Capture the cell that displays the provided text and extract its [x, y] central coordinate. 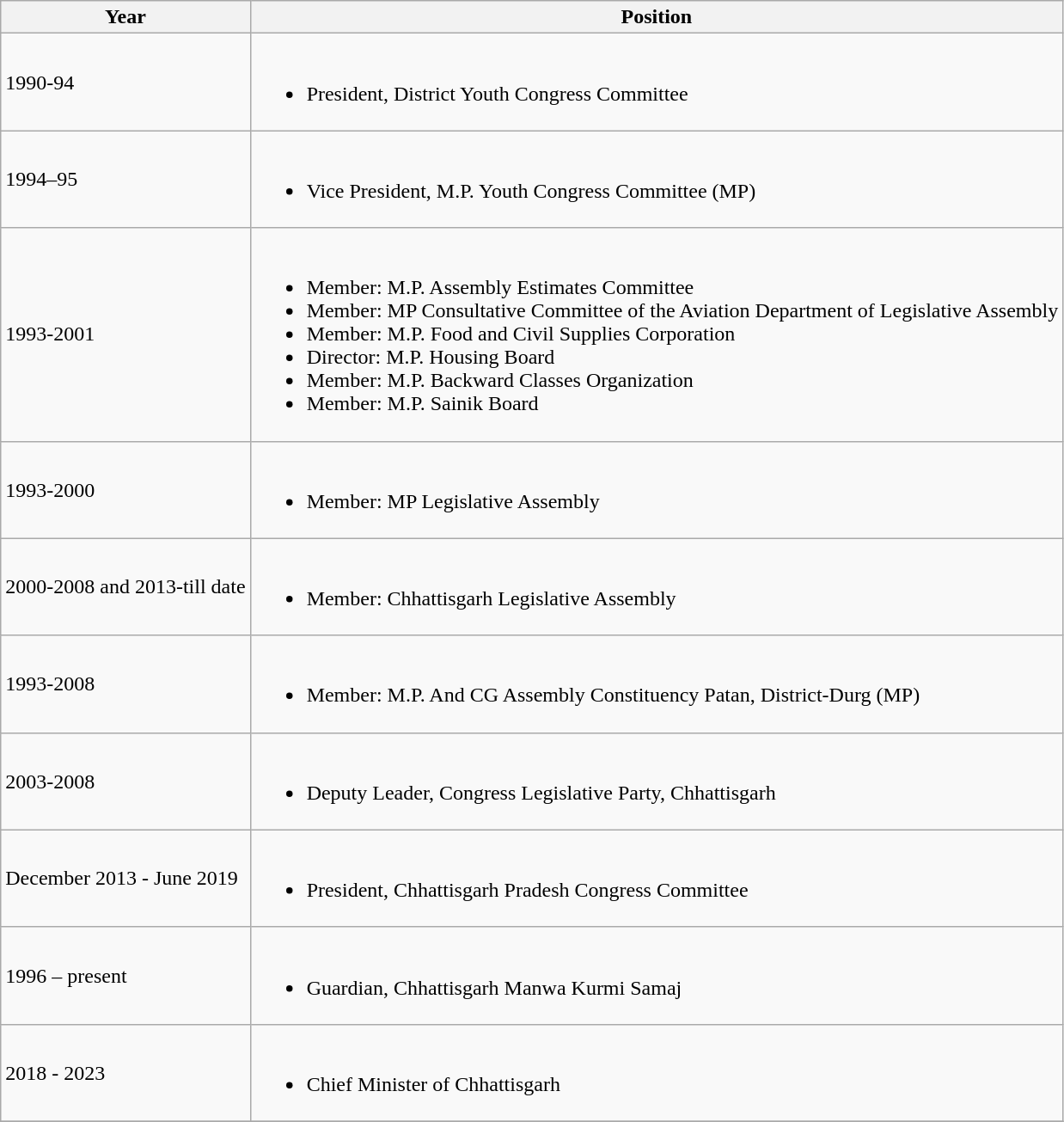
Member: MP Legislative Assembly [657, 490]
2000-2008 and 2013-till date [125, 586]
President, District Youth Congress Committee [657, 83]
Deputy Leader, Congress Legislative Party, Chhattisgarh [657, 781]
Year [125, 17]
1993-2000 [125, 490]
Vice President, M.P. Youth Congress Committee (MP) [657, 179]
1990-94 [125, 83]
1996 – present [125, 975]
President, Chhattisgarh Pradesh Congress Committee [657, 879]
Chief Minister of Chhattisgarh [657, 1073]
1994–95 [125, 179]
1993-2008 [125, 684]
2018 - 2023 [125, 1073]
2003-2008 [125, 781]
1993-2001 [125, 334]
Member: M.P. And CG Assembly Constituency Patan, District-Durg (MP) [657, 684]
Guardian, Chhattisgarh Manwa Kurmi Samaj [657, 975]
Position [657, 17]
Member: Chhattisgarh Legislative Assembly [657, 586]
December 2013 - June 2019 [125, 879]
